Extract the [x, y] coordinate from the center of the cell holding the provided text.  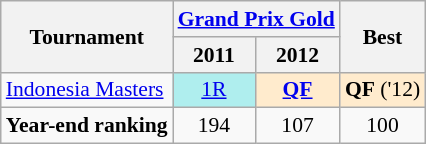
107 [298, 126]
Year-end ranking [87, 126]
QF ('12) [382, 90]
100 [382, 126]
Tournament [87, 36]
2011 [214, 55]
194 [214, 126]
Indonesia Masters [87, 90]
Best [382, 36]
Grand Prix Gold [256, 19]
2012 [298, 55]
QF [298, 90]
1R [214, 90]
